Find where the given text appears and provide that cell's center as [X, Y] coordinate. 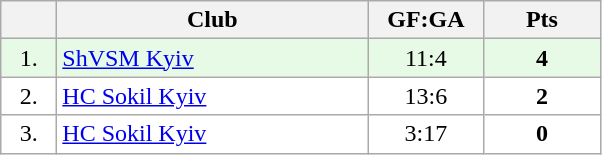
1. [29, 58]
4 [542, 58]
3. [29, 134]
3:17 [426, 134]
2 [542, 96]
Club [212, 20]
Pts [542, 20]
2. [29, 96]
GF:GA [426, 20]
0 [542, 134]
13:6 [426, 96]
ShVSM Kyiv [212, 58]
11:4 [426, 58]
